From the cell containing the given text, extract its center point as (x, y) coordinate. 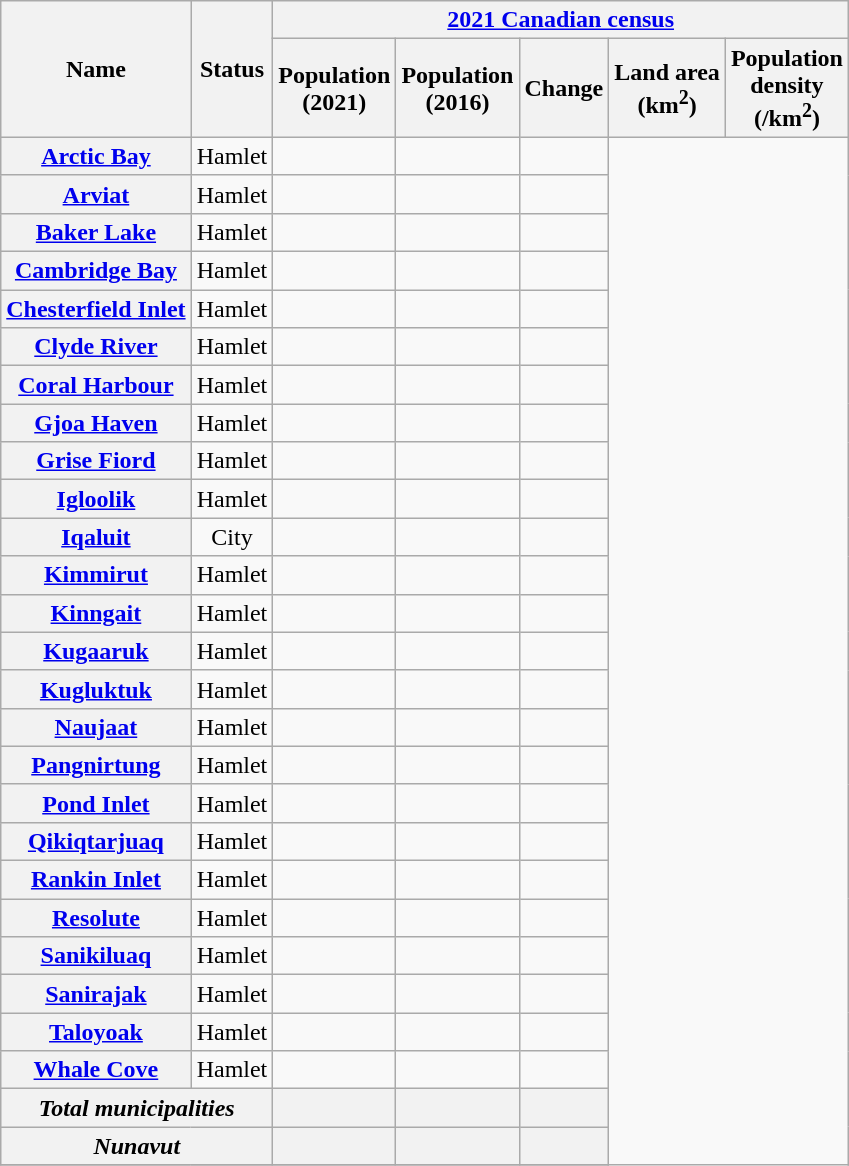
Taloyoak (96, 1032)
Baker Lake (96, 232)
Resolute (96, 918)
Kimmirut (96, 575)
City (232, 537)
Sanirajak (96, 994)
Pangnirtung (96, 765)
Name (96, 70)
Land area(km2) (668, 88)
Naujaat (96, 727)
Kinngait (96, 613)
Change (564, 88)
Qikiqtarjuaq (96, 841)
2021 Canadian census (561, 20)
Population(2021) (334, 88)
Coral Harbour (96, 385)
Total municipalities (137, 1108)
Kugluktuk (96, 689)
Rankin Inlet (96, 880)
Populationdensity(/km2) (786, 88)
Arctic Bay (96, 156)
Iqaluit (96, 537)
Pond Inlet (96, 803)
Sanikiluaq (96, 956)
Gjoa Haven (96, 423)
Grise Fiord (96, 461)
Whale Cove (96, 1070)
Chesterfield Inlet (96, 309)
Igloolik (96, 499)
Nunavut (137, 1146)
Status (232, 70)
Kugaaruk (96, 651)
Arviat (96, 194)
Population(2016) (458, 88)
Cambridge Bay (96, 271)
Clyde River (96, 347)
